Pinpoint the cell where the given text exists, returning its (x, y) midpoint coordinate. 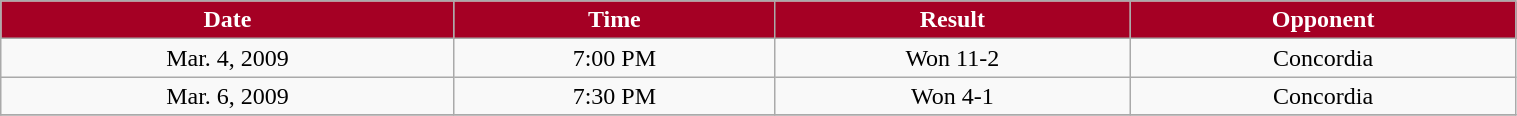
Won 4-1 (952, 96)
Mar. 4, 2009 (228, 58)
7:30 PM (614, 96)
Won 11-2 (952, 58)
Mar. 6, 2009 (228, 96)
Time (614, 20)
7:00 PM (614, 58)
Date (228, 20)
Opponent (1323, 20)
Result (952, 20)
